Detect which cell encompasses the target text, then output its [x, y] center coordinate. 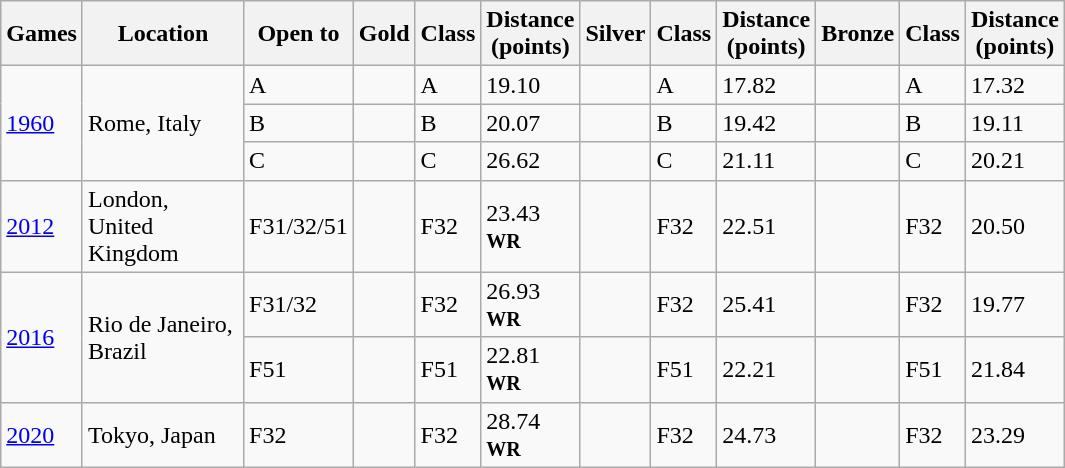
22.81 WR [530, 370]
19.77 [1014, 304]
21.11 [766, 161]
Location [162, 34]
2012 [42, 226]
F31/32 [299, 304]
24.73 [766, 434]
Open to [299, 34]
22.51 [766, 226]
17.32 [1014, 85]
28.74 WR [530, 434]
London, United Kingdom [162, 226]
Rio de Janeiro, Brazil [162, 337]
19.42 [766, 123]
19.10 [530, 85]
25.41 [766, 304]
26.93 WR [530, 304]
Bronze [858, 34]
2020 [42, 434]
22.21 [766, 370]
Tokyo, Japan [162, 434]
19.11 [1014, 123]
23.43 WR [530, 226]
Games [42, 34]
1960 [42, 123]
Silver [616, 34]
2016 [42, 337]
23.29 [1014, 434]
26.62 [530, 161]
20.50 [1014, 226]
20.07 [530, 123]
21.84 [1014, 370]
F31/32/51 [299, 226]
Gold [384, 34]
Rome, Italy [162, 123]
17.82 [766, 85]
20.21 [1014, 161]
